Scan for the cell matching the given text and deliver its (x, y) coordinate at center. 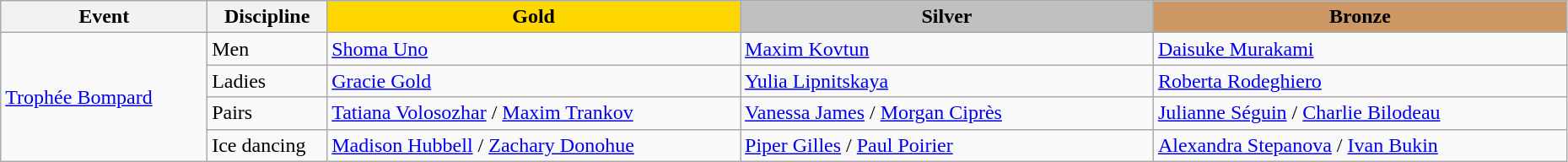
Roberta Rodeghiero (1360, 81)
Tatiana Volosozhar / Maxim Trankov (534, 113)
Gold (534, 17)
Yulia Lipnitskaya (947, 81)
Pairs (267, 113)
Piper Gilles / Paul Poirier (947, 145)
Maxim Kovtun (947, 49)
Men (267, 49)
Event (105, 17)
Bronze (1360, 17)
Shoma Uno (534, 49)
Trophée Bompard (105, 97)
Madison Hubbell / Zachary Donohue (534, 145)
Julianne Séguin / Charlie Bilodeau (1360, 113)
Gracie Gold (534, 81)
Daisuke Murakami (1360, 49)
Silver (947, 17)
Discipline (267, 17)
Vanessa James / Morgan Ciprès (947, 113)
Alexandra Stepanova / Ivan Bukin (1360, 145)
Ladies (267, 81)
Ice dancing (267, 145)
